For the text-containing cell, return its midpoint in (X, Y) coordinate format. 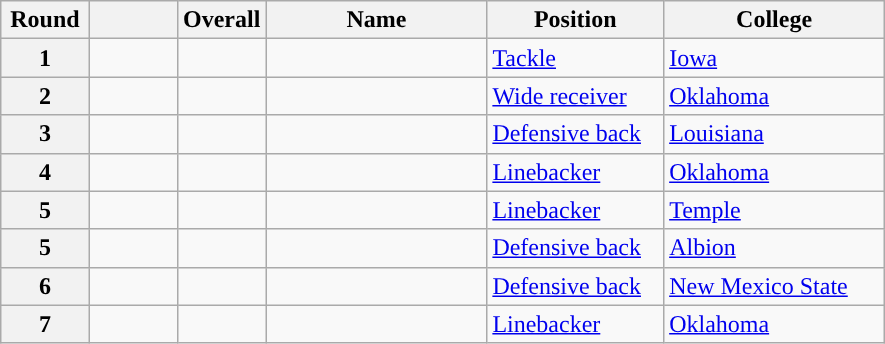
New Mexico State (774, 286)
Round (45, 20)
4 (45, 172)
Albion (774, 248)
Temple (774, 210)
Wide receiver (576, 96)
7 (45, 324)
Position (576, 20)
6 (45, 286)
Iowa (774, 58)
1 (45, 58)
Overall (222, 20)
Name (376, 20)
Tackle (576, 58)
Louisiana (774, 134)
College (774, 20)
2 (45, 96)
3 (45, 134)
